Return the [x, y] coordinate for the center point of the cell that contains the specified text.  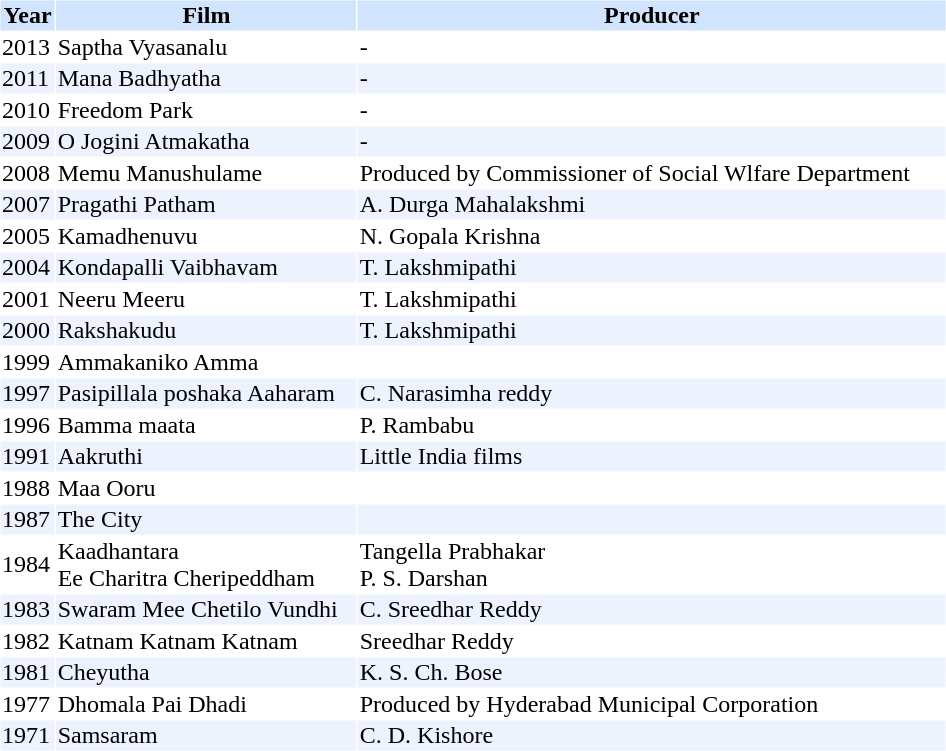
2001 [27, 299]
Kondapalli Vaibhavam [206, 267]
1982 [27, 641]
2004 [27, 267]
Year [27, 15]
Ammakaniko Amma [206, 362]
The City [206, 519]
1997 [27, 393]
2005 [27, 236]
Tangella Prabhakar P. S. Darshan [652, 564]
N. Gopala Krishna [652, 236]
Pasipillala poshaka Aaharam [206, 393]
Cheyutha [206, 673]
1977 [27, 704]
1984 [27, 564]
2013 [27, 47]
Kamadhenuvu [206, 236]
1991 [27, 457]
P. Rambabu [652, 425]
Samsaram [206, 735]
1971 [27, 735]
2010 [27, 110]
C. D. Kishore [652, 735]
Mana Badhyatha [206, 79]
Pragathi Patham [206, 205]
Kaadhantara Ee Charitra Cheripeddham [206, 564]
Little India films [652, 457]
2007 [27, 205]
Neeru Meeru [206, 299]
2009 [27, 141]
Producer [652, 15]
2008 [27, 173]
C. Sreedhar Reddy [652, 609]
Sreedhar Reddy [652, 641]
Rakshakudu [206, 331]
Katnam Katnam Katnam [206, 641]
Produced by Commissioner of Social Wlfare Department [652, 173]
2011 [27, 79]
Saptha Vyasanalu [206, 47]
Freedom Park [206, 110]
Swaram Mee Chetilo Vundhi [206, 609]
Film [206, 15]
K. S. Ch. Bose [652, 673]
1999 [27, 362]
Produced by Hyderabad Municipal Corporation [652, 704]
Aakruthi [206, 457]
Dhomala Pai Dhadi [206, 704]
1981 [27, 673]
1996 [27, 425]
C. Narasimha reddy [652, 393]
1983 [27, 609]
A. Durga Mahalakshmi [652, 205]
Maa Ooru [206, 488]
Bamma maata [206, 425]
1988 [27, 488]
Memu Manushulame [206, 173]
2000 [27, 331]
1987 [27, 519]
O Jogini Atmakatha [206, 141]
